Identify which cell holds the provided text, then report its (X, Y) central coordinate. 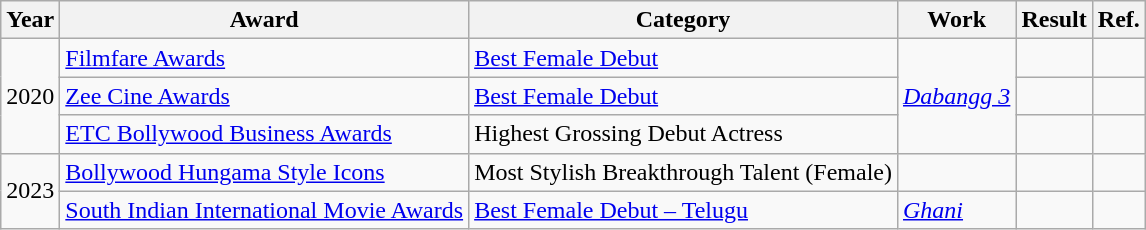
Award (264, 20)
Most Stylish Breakthrough Talent (Female) (684, 172)
Ghani (956, 210)
South Indian International Movie Awards (264, 210)
Ref. (1118, 20)
Filmfare Awards (264, 58)
2023 (30, 191)
Dabangg 3 (956, 96)
Zee Cine Awards (264, 96)
Year (30, 20)
Bollywood Hungama Style Icons (264, 172)
Result (1054, 20)
Work (956, 20)
ETC Bollywood Business Awards (264, 134)
Highest Grossing Debut Actress (684, 134)
Best Female Debut – Telugu (684, 210)
Category (684, 20)
2020 (30, 96)
